For the text-containing cell, return its midpoint in (x, y) coordinate format. 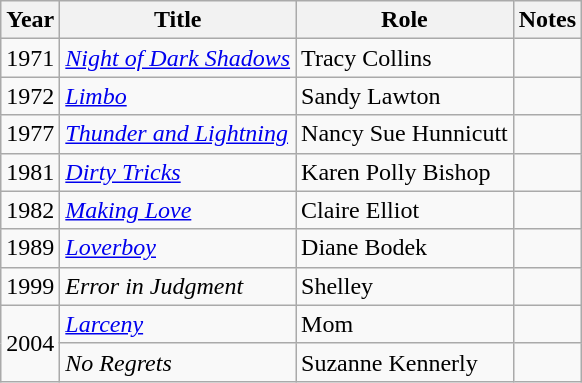
2004 (30, 343)
Diane Bodek (405, 248)
Sandy Lawton (405, 96)
Thunder and Lightning (178, 134)
1977 (30, 134)
1982 (30, 210)
Notes (547, 20)
Larceny (178, 324)
Night of Dark Shadows (178, 58)
Mom (405, 324)
Dirty Tricks (178, 172)
Loverboy (178, 248)
Title (178, 20)
Shelley (405, 286)
Nancy Sue Hunnicutt (405, 134)
1972 (30, 96)
1989 (30, 248)
Tracy Collins (405, 58)
Suzanne Kennerly (405, 362)
Limbo (178, 96)
Error in Judgment (178, 286)
1981 (30, 172)
Karen Polly Bishop (405, 172)
No Regrets (178, 362)
Claire Elliot (405, 210)
1999 (30, 286)
Making Love (178, 210)
Year (30, 20)
1971 (30, 58)
Role (405, 20)
